Pinpoint the cell where the given text exists, returning its [x, y] midpoint coordinate. 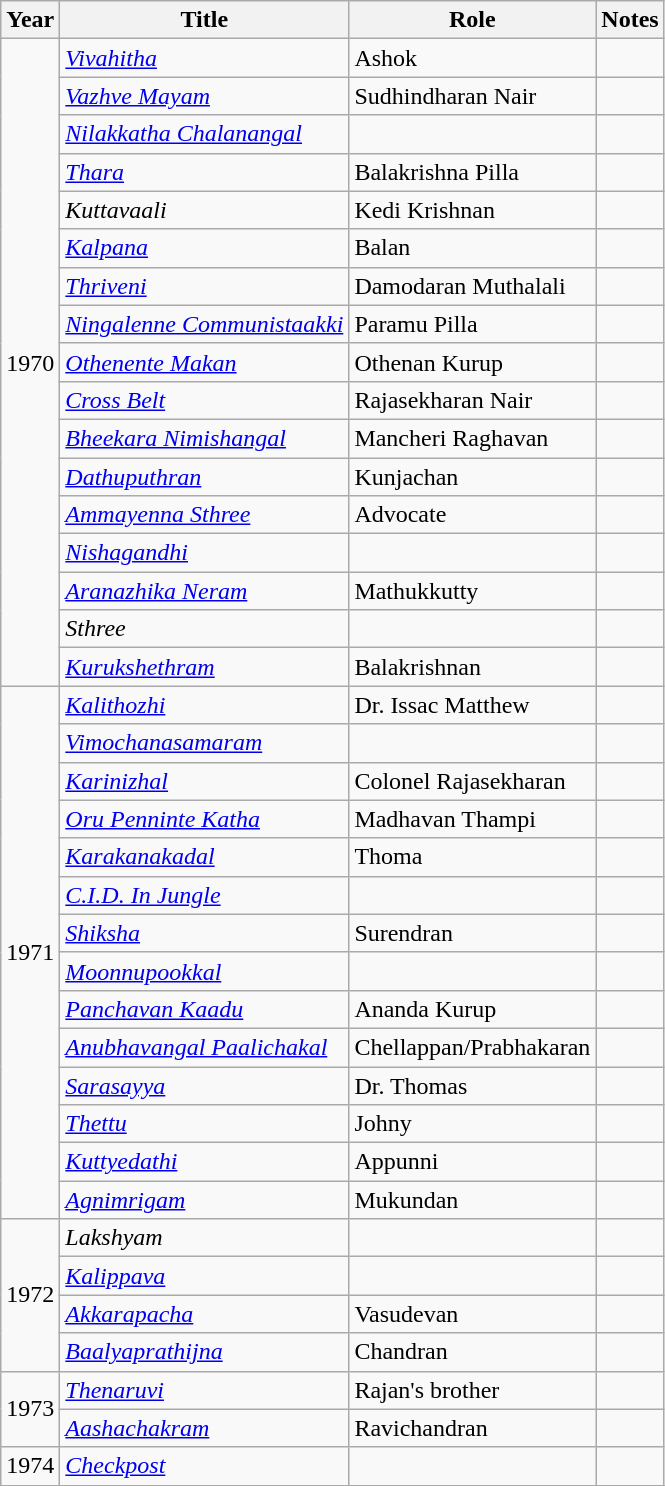
Damodaran Muthalali [472, 286]
Othenente Makan [204, 362]
Thara [204, 172]
Vasudevan [472, 1314]
Rajasekharan Nair [472, 400]
Chandran [472, 1352]
1972 [30, 1295]
Balakrishnan [472, 667]
Lakshyam [204, 1238]
Sudhindharan Nair [472, 96]
1970 [30, 362]
Madhavan Thampi [472, 819]
Aashachakram [204, 1428]
Mancheri Raghavan [472, 438]
Ashok [472, 58]
Sthree [204, 629]
Karakanakadal [204, 857]
Vazhve Mayam [204, 96]
Anubhavangal Paalichakal [204, 1047]
Othenan Kurup [472, 362]
Cross Belt [204, 400]
Dathuputhran [204, 477]
Kuttavaali [204, 210]
Moonnupookkal [204, 971]
Ningalenne Communistaakki [204, 324]
Bheekara Nimishangal [204, 438]
Panchavan Kaadu [204, 1009]
Thoma [472, 857]
Kedi Krishnan [472, 210]
Colonel Rajasekharan [472, 781]
Akkarapacha [204, 1314]
Aranazhika Neram [204, 591]
Agnimrigam [204, 1200]
Thettu [204, 1124]
Chellappan/Prabhakaran [472, 1047]
Johny [472, 1124]
Dr. Issac Matthew [472, 705]
1974 [30, 1466]
Role [472, 20]
Notes [630, 20]
Thriveni [204, 286]
Vimochanasamaram [204, 743]
Shiksha [204, 933]
Baalyaprathijna [204, 1352]
1973 [30, 1409]
Oru Penninte Katha [204, 819]
Karinizhal [204, 781]
Mukundan [472, 1200]
Title [204, 20]
Kuttyedathi [204, 1162]
Kalpana [204, 248]
Sarasayya [204, 1085]
Ravichandran [472, 1428]
Kalippava [204, 1276]
Mathukkutty [472, 591]
Thenaruvi [204, 1390]
Ananda Kurup [472, 1009]
Nishagandhi [204, 553]
Kunjachan [472, 477]
1971 [30, 952]
Rajan's brother [472, 1390]
Balan [472, 248]
Year [30, 20]
Checkpost [204, 1466]
Vivahitha [204, 58]
Paramu Pilla [472, 324]
C.I.D. In Jungle [204, 895]
Appunni [472, 1162]
Surendran [472, 933]
Advocate [472, 515]
Kalithozhi [204, 705]
Kurukshethram [204, 667]
Ammayenna Sthree [204, 515]
Balakrishna Pilla [472, 172]
Nilakkatha Chalanangal [204, 134]
Dr. Thomas [472, 1085]
